Find where the given text appears and provide that cell's center as [X, Y] coordinate. 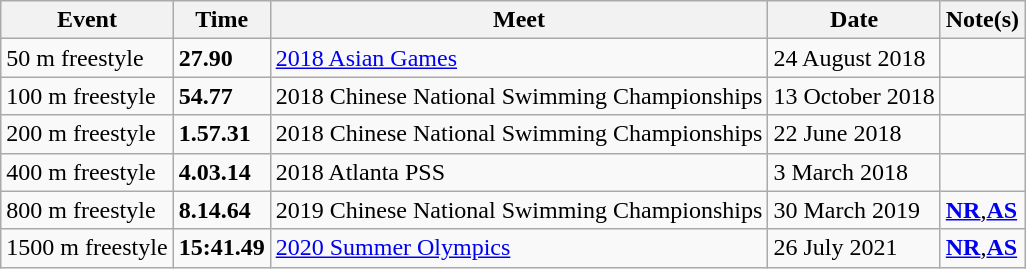
8.14.64 [222, 210]
27.90 [222, 58]
13 October 2018 [854, 96]
1500 m freestyle [87, 248]
1.57.31 [222, 134]
22 June 2018 [854, 134]
54.77 [222, 96]
50 m freestyle [87, 58]
4.03.14 [222, 172]
Note(s) [982, 20]
26 July 2021 [854, 248]
2018 Atlanta PSS [519, 172]
3 March 2018 [854, 172]
100 m freestyle [87, 96]
Meet [519, 20]
30 March 2019 [854, 210]
200 m freestyle [87, 134]
Event [87, 20]
400 m freestyle [87, 172]
2019 Chinese National Swimming Championships [519, 210]
Date [854, 20]
2018 Asian Games [519, 58]
15:41.49 [222, 248]
2020 Summer Olympics [519, 248]
Time [222, 20]
24 August 2018 [854, 58]
800 m freestyle [87, 210]
